Return [X, Y] of the center of cell containing provided text 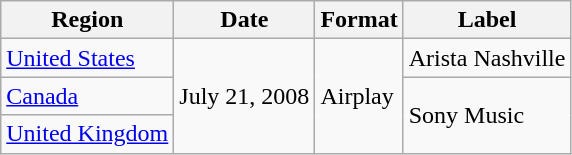
Label [487, 20]
United Kingdom [88, 134]
Sony Music [487, 115]
Airplay [359, 96]
United States [88, 58]
Date [244, 20]
July 21, 2008 [244, 96]
Arista Nashville [487, 58]
Region [88, 20]
Format [359, 20]
Canada [88, 96]
